Search for the cell housing the specified text and yield its [x, y] center coordinate. 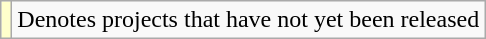
Denotes projects that have not yet been released [248, 20]
